Capture the cell that displays the provided text and extract its [X, Y] central coordinate. 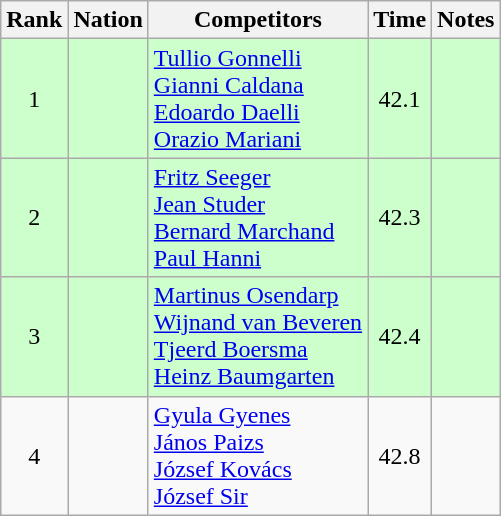
42.3 [400, 218]
Time [400, 20]
Fritz SeegerJean StuderBernard MarchandPaul Hanni [258, 218]
Rank [34, 20]
Gyula GyenesJános PaizsJózsef KovácsJózsef Sir [258, 456]
Tullio GonnelliGianni CaldanaEdoardo DaelliOrazio Mariani [258, 98]
42.8 [400, 456]
Nation [108, 20]
Martinus OsendarpWijnand van BeverenTjeerd BoersmaHeinz Baumgarten [258, 336]
Competitors [258, 20]
Notes [466, 20]
42.4 [400, 336]
3 [34, 336]
1 [34, 98]
4 [34, 456]
42.1 [400, 98]
2 [34, 218]
